From the cell containing the given text, extract its center point as (X, Y) coordinate. 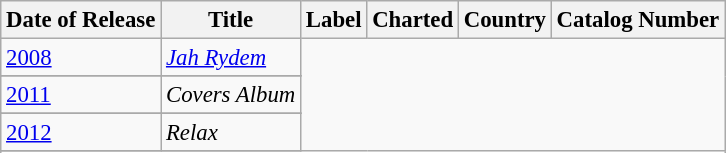
Catalog Number (638, 20)
Jah Rydem (231, 58)
Country (504, 20)
2011 (81, 95)
Label (334, 20)
Covers Album (231, 95)
2012 (81, 133)
Title (231, 20)
2008 (81, 58)
Date of Release (81, 20)
Relax (231, 133)
Charted (413, 20)
